From the cell containing the given text, extract its center point as [X, Y] coordinate. 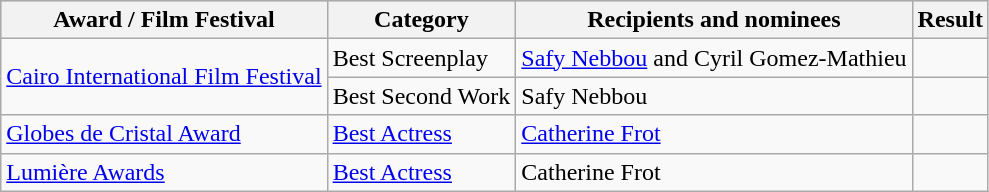
Lumière Awards [164, 172]
Result [950, 20]
Category [422, 20]
Cairo International Film Festival [164, 77]
Globes de Cristal Award [164, 134]
Safy Nebbou and Cyril Gomez-Mathieu [714, 58]
Award / Film Festival [164, 20]
Best Screenplay [422, 58]
Best Second Work [422, 96]
Recipients and nominees [714, 20]
Safy Nebbou [714, 96]
